Determine the [x, y] coordinate at the center of the cell enclosing the given text.  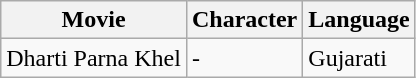
Character [244, 20]
Gujarati [359, 58]
Language [359, 20]
- [244, 58]
Dharti Parna Khel [94, 58]
Movie [94, 20]
